Provide the (X, Y) coordinate of the cell's center where the given text is located.  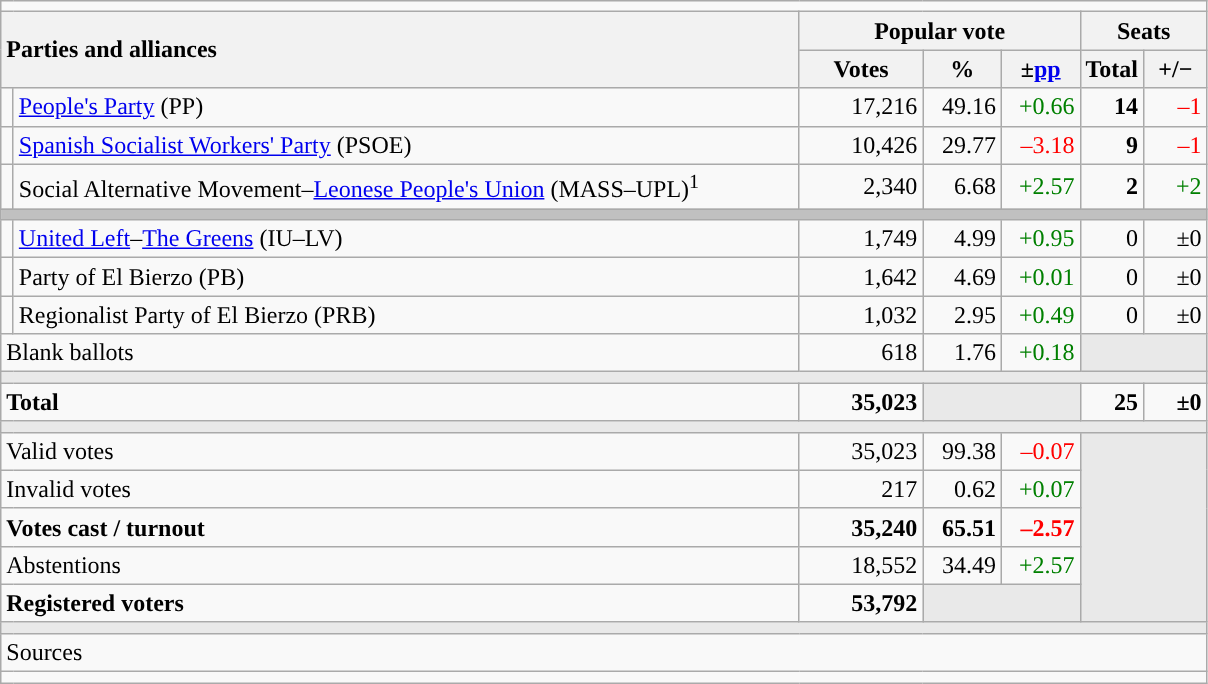
9 (1112, 145)
Seats (1144, 31)
6.68 (962, 186)
Spanish Socialist Workers' Party (PSOE) (406, 145)
18,552 (861, 565)
2 (1112, 186)
Valid votes (400, 451)
49.16 (962, 107)
1,032 (861, 315)
2,340 (861, 186)
United Left–The Greens (IU–LV) (406, 239)
53,792 (861, 603)
Popular vote (940, 31)
1.76 (962, 353)
35,240 (861, 527)
34.49 (962, 565)
17,216 (861, 107)
Blank ballots (400, 353)
Regionalist Party of El Bierzo (PRB) (406, 315)
% (962, 69)
+0.49 (1040, 315)
217 (861, 489)
+2 (1176, 186)
Parties and alliances (400, 50)
People's Party (PP) (406, 107)
–2.57 (1040, 527)
+0.01 (1040, 277)
25 (1112, 402)
Votes (861, 69)
99.38 (962, 451)
–3.18 (1040, 145)
–0.07 (1040, 451)
Abstentions (400, 565)
1,749 (861, 239)
Party of El Bierzo (PB) (406, 277)
Registered voters (400, 603)
14 (1112, 107)
1,642 (861, 277)
4.99 (962, 239)
618 (861, 353)
Votes cast / turnout (400, 527)
Social Alternative Movement–Leonese People's Union (MASS–UPL)1 (406, 186)
4.69 (962, 277)
+0.18 (1040, 353)
+0.66 (1040, 107)
+0.95 (1040, 239)
±pp (1040, 69)
65.51 (962, 527)
+0.07 (1040, 489)
Sources (604, 652)
29.77 (962, 145)
0.62 (962, 489)
2.95 (962, 315)
10,426 (861, 145)
Invalid votes (400, 489)
+/− (1176, 69)
